Capture the cell that displays the provided text and extract its (x, y) central coordinate. 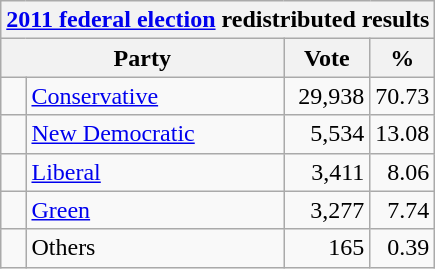
70.73 (402, 96)
Green (155, 210)
3,277 (327, 210)
Conservative (155, 96)
13.08 (402, 134)
29,938 (327, 96)
Others (155, 248)
% (402, 58)
Liberal (155, 172)
8.06 (402, 172)
7.74 (402, 210)
Party (142, 58)
2011 federal election redistributed results (218, 20)
165 (327, 248)
5,534 (327, 134)
Vote (327, 58)
0.39 (402, 248)
3,411 (327, 172)
New Democratic (155, 134)
